Provide the [x, y] coordinate of the cell's center where the given text is located.  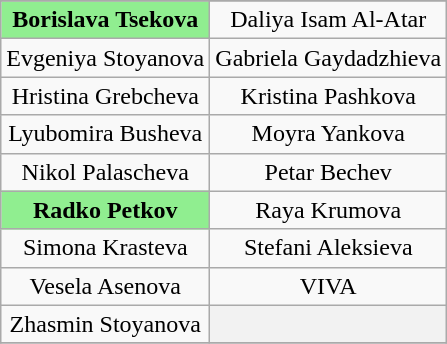
Borislava Tsekova [106, 20]
Petar Bechev [328, 172]
Daliya Isam Al-Atar [328, 20]
Simona Krasteva [106, 248]
Lyubomira Busheva [106, 134]
Kristina Pashkova [328, 96]
Moyra Yankova [328, 134]
Vesela Asenova [106, 286]
Hristina Grebcheva [106, 96]
Nikol Palascheva [106, 172]
Radko Petkov [106, 210]
Evgeniya Stoyanova [106, 58]
Stefani Aleksieva [328, 248]
Raya Krumova [328, 210]
Gabriela Gaydadzhieva [328, 58]
VIVA [328, 286]
Zhasmin Stoyanova [106, 324]
